Return [x, y] of the center of cell containing provided text 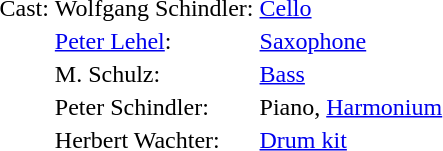
Peter Lehel: [154, 41]
Peter Schindler: [154, 107]
M. Schulz: [154, 74]
